Identify which cell holds the provided text, then report its (x, y) central coordinate. 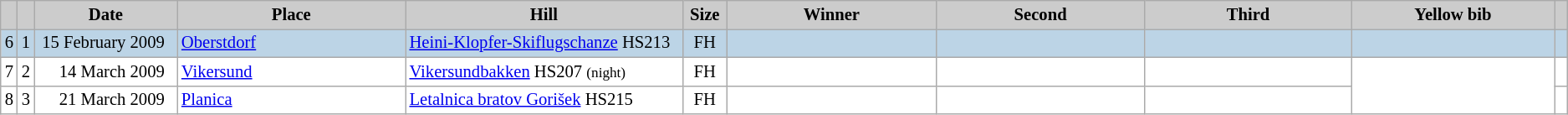
2 (26, 71)
Yellow bib (1453, 14)
Size (704, 14)
14 March 2009 (105, 71)
Winner (831, 14)
Third (1248, 14)
Planica (291, 100)
8 (9, 100)
Place (291, 14)
1 (26, 43)
6 (9, 43)
Letalnica bratov Gorišek HS215 (544, 100)
15 February 2009 (105, 43)
Vikersundbakken HS207 (night) (544, 71)
Date (105, 14)
21 March 2009 (105, 100)
Vikersund (291, 71)
Second (1040, 14)
Heini-Klopfer-Skiflugschanze HS213 (544, 43)
3 (26, 100)
Oberstdorf (291, 43)
7 (9, 71)
Hill (544, 14)
